Extract the [x, y] coordinate from the center of the cell holding the provided text.  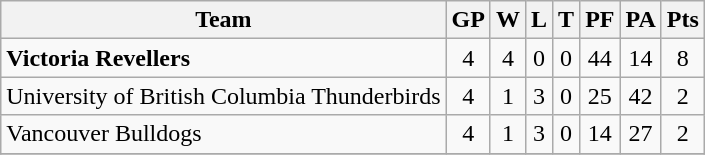
Vancouver Bulldogs [224, 134]
27 [640, 134]
W [508, 20]
Team [224, 20]
PF [600, 20]
25 [600, 96]
8 [682, 58]
Pts [682, 20]
University of British Columbia Thunderbirds [224, 96]
GP [468, 20]
L [538, 20]
PA [640, 20]
T [566, 20]
Victoria Revellers [224, 58]
44 [600, 58]
42 [640, 96]
